Capture the cell that displays the provided text and extract its (x, y) central coordinate. 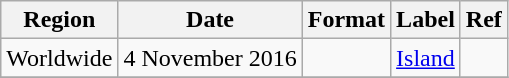
Date (210, 20)
Label (426, 20)
Island (426, 58)
Ref (484, 20)
Format (346, 20)
Worldwide (60, 58)
Region (60, 20)
4 November 2016 (210, 58)
